For the text-containing cell, return its midpoint in [x, y] coordinate format. 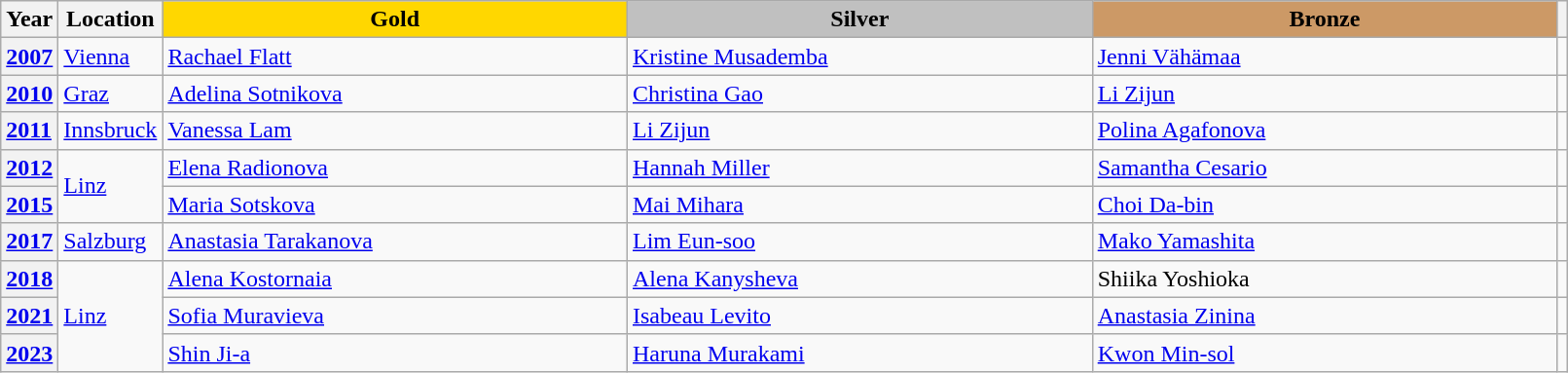
2010 [29, 93]
Choi Da-bin [1325, 205]
Samantha Cesario [1325, 168]
Year [29, 19]
Haruna Murakami [859, 353]
2007 [29, 56]
Location [111, 19]
Graz [111, 93]
Vienna [111, 56]
Polina Agafonova [1325, 131]
Jenni Vähämaa [1325, 56]
Isabeau Levito [859, 316]
Hannah Miller [859, 168]
Anastasia Zinina [1325, 316]
Elena Radionova [395, 168]
Adelina Sotnikova [395, 93]
Innsbruck [111, 131]
Sofia Muravieva [395, 316]
Shin Ji-a [395, 353]
Maria Sotskova [395, 205]
2018 [29, 279]
Kristine Musademba [859, 56]
Silver [859, 19]
Alena Kanysheva [859, 279]
Kwon Min-sol [1325, 353]
2023 [29, 353]
Anastasia Tarakanova [395, 242]
Vanessa Lam [395, 131]
Christina Gao [859, 93]
Rachael Flatt [395, 56]
2011 [29, 131]
Mai Mihara [859, 205]
Shiika Yoshioka [1325, 279]
2012 [29, 168]
Mako Yamashita [1325, 242]
2015 [29, 205]
Lim Eun-soo [859, 242]
2017 [29, 242]
Bronze [1325, 19]
Alena Kostornaia [395, 279]
2021 [29, 316]
Gold [395, 19]
Salzburg [111, 242]
